From the cell containing the given text, extract its center point as (x, y) coordinate. 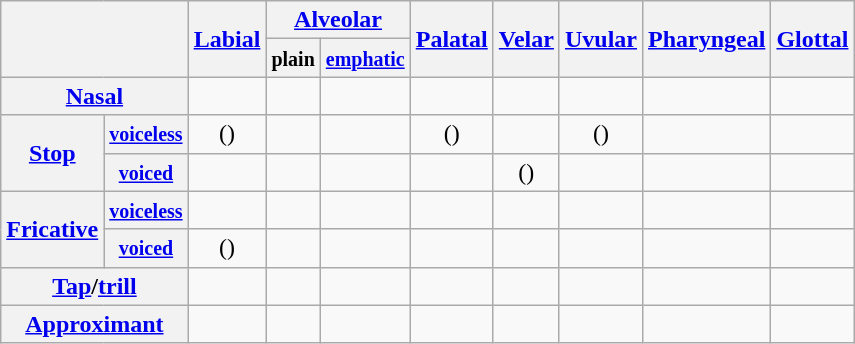
Labial (227, 39)
Velar (526, 39)
Approximant (94, 324)
plain (293, 58)
Tap/trill (94, 286)
Uvular (600, 39)
Alveolar (338, 20)
emphatic (365, 58)
Nasal (94, 96)
Fricative (52, 229)
Palatal (452, 39)
Pharyngeal (707, 39)
Stop (52, 153)
Glottal (812, 39)
